Search for the cell housing the specified text and yield its [x, y] center coordinate. 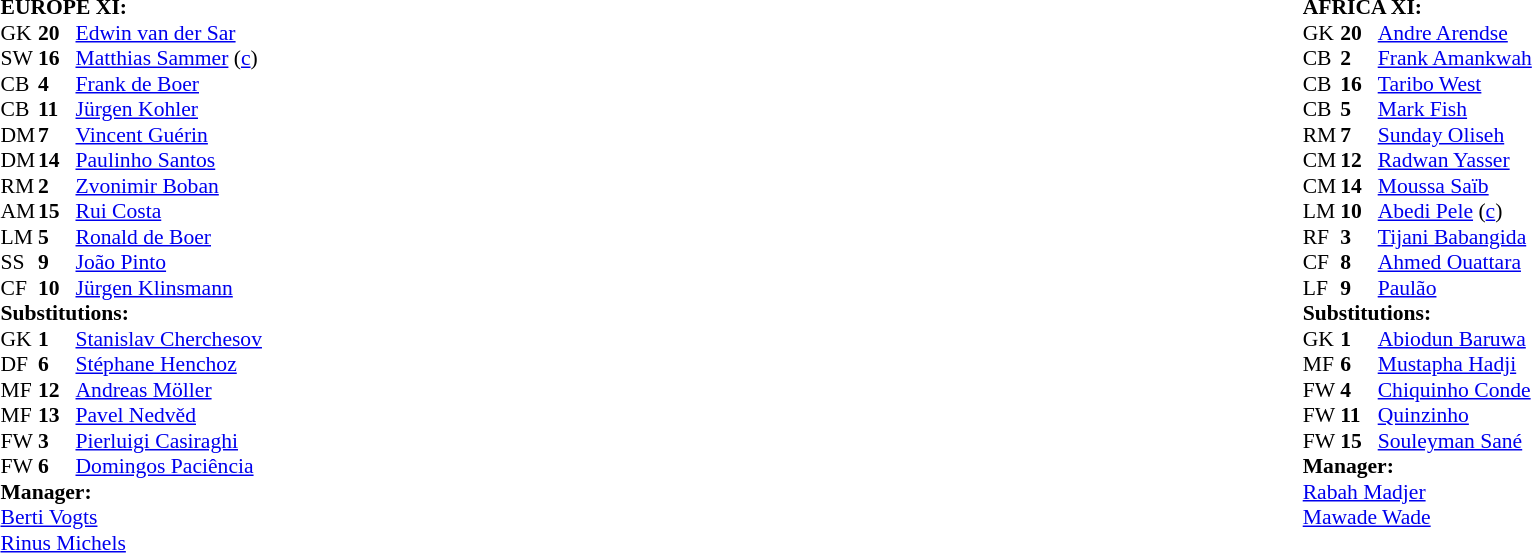
Pierluigi Casiraghi [169, 441]
Vincent Guérin [169, 135]
SW [19, 59]
Souleyman Sané [1455, 441]
Jürgen Kohler [169, 109]
AM [19, 211]
8 [1359, 263]
Quinzinho [1455, 415]
Rui Costa [169, 211]
Rabah Madjer Mawade Wade [1418, 504]
Radwan Yasser [1455, 161]
13 [57, 415]
Matthias Sammer (c) [169, 59]
Andreas Möller [169, 390]
Zvonimir Boban [169, 186]
Pavel Nedvěd [169, 415]
Mark Fish [1455, 109]
Frank de Boer [169, 84]
Andre Arendse [1455, 33]
Ronald de Boer [169, 237]
Tijani Babangida [1455, 237]
DF [19, 365]
SS [19, 263]
Chiquinho Conde [1455, 390]
Frank Amankwah [1455, 59]
Ahmed Ouattara [1455, 263]
RF [1322, 237]
Sunday Oliseh [1455, 135]
João Pinto [169, 263]
LF [1322, 288]
Abedi Pele (c) [1455, 211]
Stanislav Cherchesov [169, 339]
Edwin van der Sar [169, 33]
Stéphane Henchoz [169, 365]
Abiodun Baruwa [1455, 339]
Paulinho Santos [169, 161]
Moussa Saïb [1455, 186]
Jürgen Klinsmann [169, 288]
Domingos Paciência [169, 467]
Paulão [1455, 288]
Taribo West [1455, 84]
Mustapha Hadji [1455, 365]
